Determine the [x, y] coordinate at the center of the cell enclosing the given text.  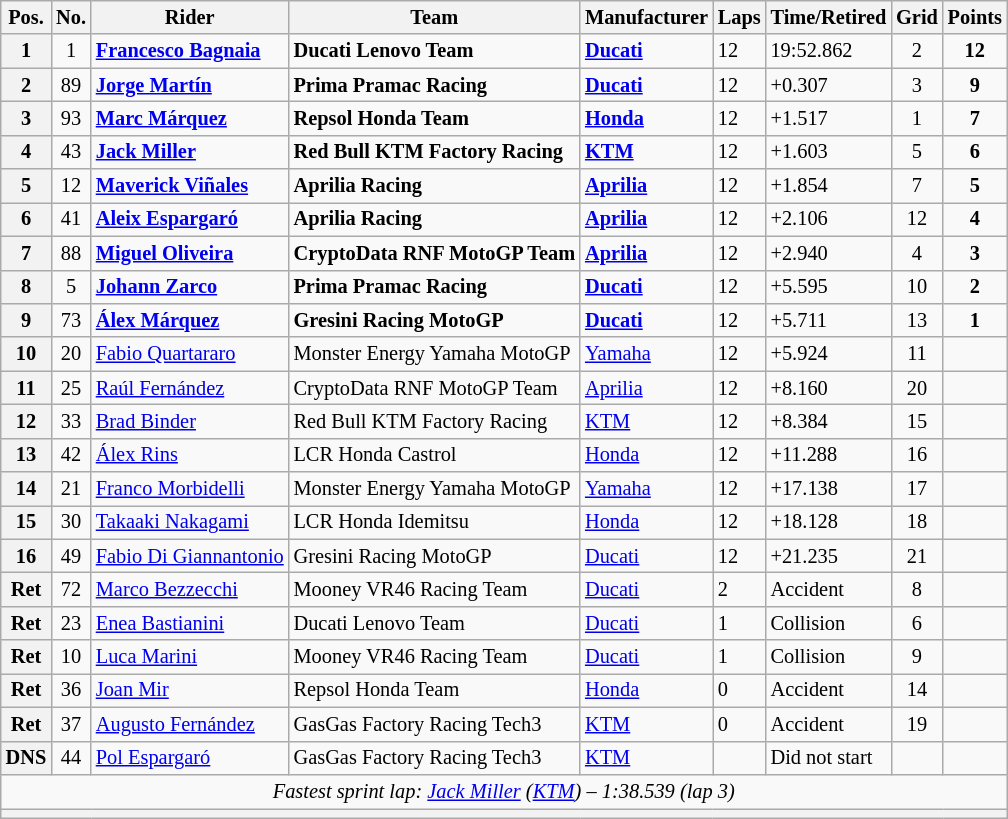
Enea Bastianini [190, 623]
Team [435, 17]
18 [917, 522]
Pol Espargaró [190, 758]
Pos. [26, 17]
+0.307 [829, 85]
Miguel Oliveira [190, 253]
Augusto Fernández [190, 724]
+1.603 [829, 152]
Jack Miller [190, 152]
Marc Márquez [190, 118]
42 [71, 455]
89 [71, 85]
Did not start [829, 758]
88 [71, 253]
Brad Binder [190, 421]
+21.235 [829, 556]
Fabio Quartararo [190, 354]
Álex Rins [190, 455]
Time/Retired [829, 17]
Fastest sprint lap: Jack Miller (KTM) – 1:38.539 (lap 3) [504, 791]
DNS [26, 758]
No. [71, 17]
Jorge Martín [190, 85]
+11.288 [829, 455]
49 [71, 556]
+2.940 [829, 253]
41 [71, 219]
Marco Bezzecchi [190, 589]
+2.106 [829, 219]
+18.128 [829, 522]
LCR Honda Castrol [435, 455]
43 [71, 152]
Manufacturer [646, 17]
73 [71, 320]
19:52.862 [829, 51]
Takaaki Nakagami [190, 522]
Joan Mir [190, 690]
23 [71, 623]
+5.711 [829, 320]
30 [71, 522]
25 [71, 388]
+8.160 [829, 388]
93 [71, 118]
33 [71, 421]
Aleix Espargaró [190, 219]
+5.595 [829, 287]
Grid [917, 17]
Laps [740, 17]
37 [71, 724]
Johann Zarco [190, 287]
Points [975, 17]
+5.924 [829, 354]
72 [71, 589]
Rider [190, 17]
+1.517 [829, 118]
Franco Morbidelli [190, 489]
LCR Honda Idemitsu [435, 522]
19 [917, 724]
44 [71, 758]
36 [71, 690]
Luca Marini [190, 657]
Francesco Bagnaia [190, 51]
+17.138 [829, 489]
Maverick Viñales [190, 186]
Raúl Fernández [190, 388]
Fabio Di Giannantonio [190, 556]
Álex Márquez [190, 320]
17 [917, 489]
+8.384 [829, 421]
+1.854 [829, 186]
